Output the [x, y] coordinate of the center of the cell containing the given text.  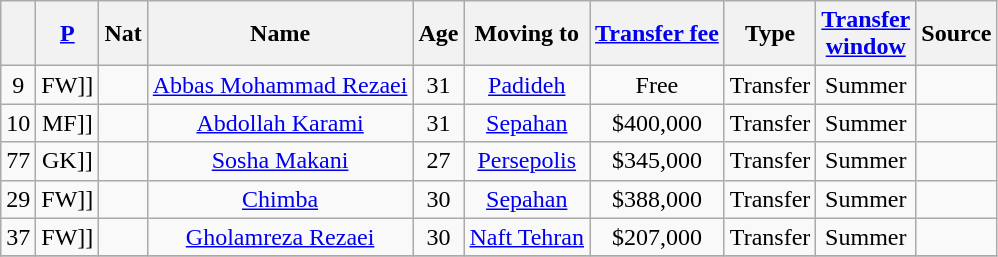
$400,000 [658, 123]
29 [18, 199]
77 [18, 161]
$207,000 [658, 237]
Gholamreza Rezaei [280, 237]
9 [18, 85]
$388,000 [658, 199]
Chimba [280, 199]
Naft Tehran [527, 237]
Padideh [527, 85]
MF]] [68, 123]
Source [956, 34]
Sosha Makani [280, 161]
P [68, 34]
$345,000 [658, 161]
Type [770, 34]
Transfer fee [658, 34]
10 [18, 123]
Nat [123, 34]
Abdollah Karami [280, 123]
Abbas Mohammad Rezaei [280, 85]
Name [280, 34]
Free [658, 85]
27 [438, 161]
Persepolis [527, 161]
Moving to [527, 34]
GK]] [68, 161]
Transferwindow [866, 34]
Age [438, 34]
37 [18, 237]
